Return the (x, y) coordinate for the center point of the cell that contains the specified text.  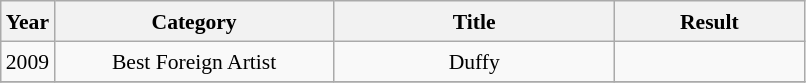
Year (28, 21)
Duffy (474, 61)
2009 (28, 61)
Result (709, 21)
Best Foreign Artist (194, 61)
Category (194, 21)
Title (474, 21)
